For the text-containing cell, return its midpoint in [x, y] coordinate format. 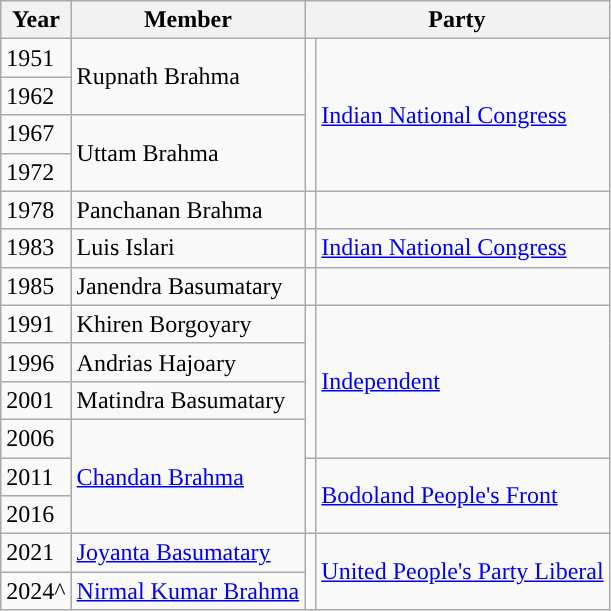
Luis Islari [188, 248]
Janendra Basumatary [188, 286]
1991 [36, 324]
Nirmal Kumar Brahma [188, 591]
Year [36, 20]
Panchanan Brahma [188, 210]
Khiren Borgoyary [188, 324]
Andrias Hajoary [188, 362]
Member [188, 20]
1978 [36, 210]
Joyanta Basumatary [188, 553]
Chandan Brahma [188, 476]
2011 [36, 477]
Party [457, 20]
1996 [36, 362]
Independent [462, 381]
Matindra Basumatary [188, 400]
United People's Party Liberal [462, 572]
2024^ [36, 591]
1972 [36, 172]
Rupnath Brahma [188, 77]
2016 [36, 515]
Bodoland People's Front [462, 496]
1967 [36, 134]
2006 [36, 438]
2001 [36, 400]
1962 [36, 96]
1983 [36, 248]
1951 [36, 58]
Uttam Brahma [188, 153]
1985 [36, 286]
2021 [36, 553]
